Scan for the cell matching the given text and deliver its (X, Y) coordinate at center. 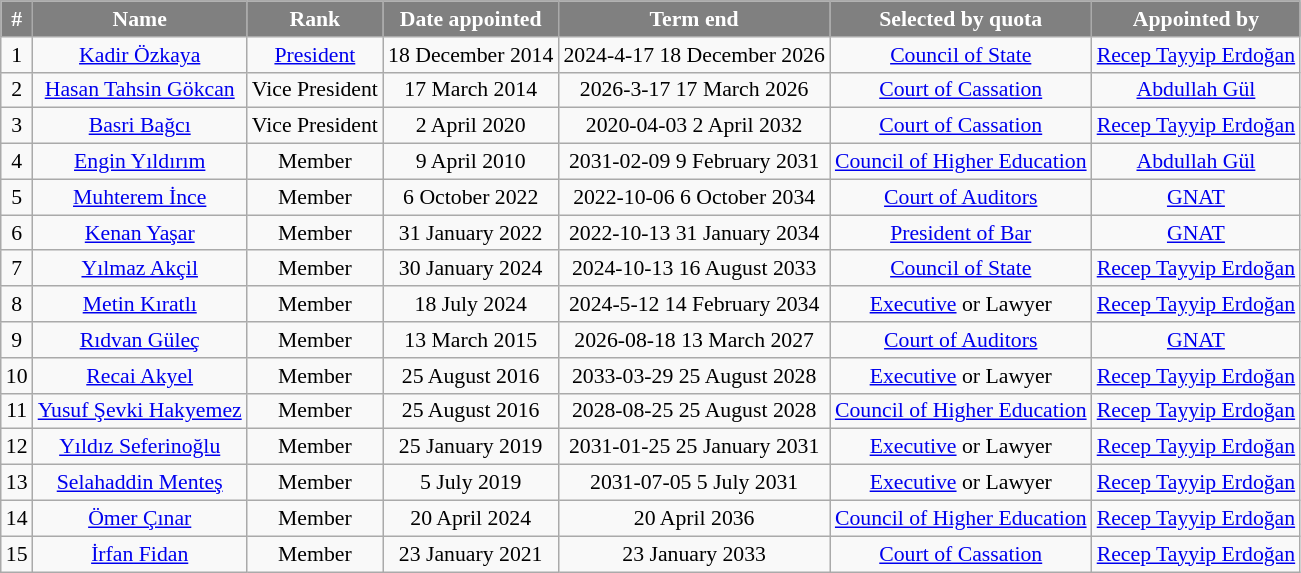
2031-01-25 25 January 2031 (694, 447)
Recai Akyel (140, 376)
2 (17, 91)
10 (17, 376)
# (17, 19)
Appointed by (1196, 19)
2020-04-03 2 April 2032 (694, 126)
23 January 2021 (470, 554)
2026-08-18 13 March 2027 (694, 340)
2024-5-12 14 February 2034 (694, 305)
Term end (694, 19)
5 (17, 198)
Ömer Çınar (140, 519)
2024-4-17 18 December 2026 (694, 55)
9 April 2010 (470, 162)
5 July 2019 (470, 483)
2026-3-17 17 March 2026 (694, 91)
President of Bar (961, 233)
Basri Bağcı (140, 126)
7 (17, 269)
30 January 2024 (470, 269)
Selahaddin Menteş (140, 483)
Yılmaz Akçil (140, 269)
4 (17, 162)
2024-10-13 16 August 2033 (694, 269)
Kadir Özkaya (140, 55)
18 December 2014 (470, 55)
25 January 2019 (470, 447)
6 October 2022 (470, 198)
17 March 2014 (470, 91)
2022-10-13 31 January 2034 (694, 233)
31 January 2022 (470, 233)
13 (17, 483)
2022-10-06 6 October 2034 (694, 198)
İrfan Fidan (140, 554)
Muhterem İnce (140, 198)
Hasan Tahsin Gökcan (140, 91)
6 (17, 233)
Name (140, 19)
President (315, 55)
Engin Yıldırım (140, 162)
2031-02-09 9 February 2031 (694, 162)
3 (17, 126)
2031-07-05 5 July 2031 (694, 483)
12 (17, 447)
Date appointed (470, 19)
Rıdvan Güleç (140, 340)
18 July 2024 (470, 305)
Yusuf Şevki Hakyemez (140, 412)
Yıldız Seferinoğlu (140, 447)
2033-03-29 25 August 2028 (694, 376)
1 (17, 55)
2028-08-25 25 August 2028 (694, 412)
Rank (315, 19)
Metin Kıratlı (140, 305)
9 (17, 340)
20 April 2024 (470, 519)
8 (17, 305)
15 (17, 554)
14 (17, 519)
Selected by quota (961, 19)
2 April 2020 (470, 126)
13 March 2015 (470, 340)
20 April 2036 (694, 519)
23 January 2033 (694, 554)
Kenan Yaşar (140, 233)
11 (17, 412)
